From the cell containing the given text, extract its center point as (X, Y) coordinate. 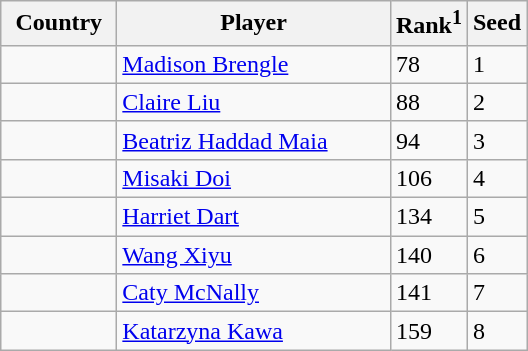
Claire Liu (254, 102)
4 (496, 178)
Harriet Dart (254, 217)
Player (254, 24)
5 (496, 217)
78 (428, 64)
Seed (496, 24)
Katarzyna Kawa (254, 331)
7 (496, 293)
Caty McNally (254, 293)
106 (428, 178)
Rank1 (428, 24)
Madison Brengle (254, 64)
159 (428, 331)
Wang Xiyu (254, 255)
2 (496, 102)
3 (496, 140)
88 (428, 102)
Beatriz Haddad Maia (254, 140)
140 (428, 255)
134 (428, 217)
141 (428, 293)
1 (496, 64)
94 (428, 140)
Country (59, 24)
8 (496, 331)
6 (496, 255)
Misaki Doi (254, 178)
